Capture the cell that displays the provided text and extract its (x, y) central coordinate. 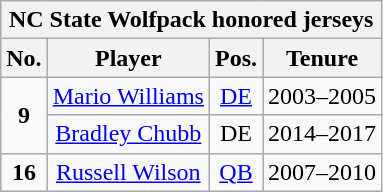
Mario Williams (128, 96)
16 (24, 172)
QB (236, 172)
Bradley Chubb (128, 134)
2007–2010 (322, 172)
Pos. (236, 58)
No. (24, 58)
Russell Wilson (128, 172)
NC State Wolfpack honored jerseys (192, 20)
2014–2017 (322, 134)
9 (24, 115)
2003–2005 (322, 96)
Tenure (322, 58)
Player (128, 58)
